Output the [X, Y] coordinate of the center of the cell containing the given text.  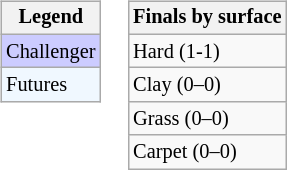
Grass (0–0) [207, 119]
Finals by surface [207, 18]
Clay (0–0) [207, 85]
Legend [50, 18]
Futures [50, 85]
Hard (1-1) [207, 51]
Carpet (0–0) [207, 152]
Challenger [50, 51]
